Pinpoint the cell where the given text exists, returning its [x, y] midpoint coordinate. 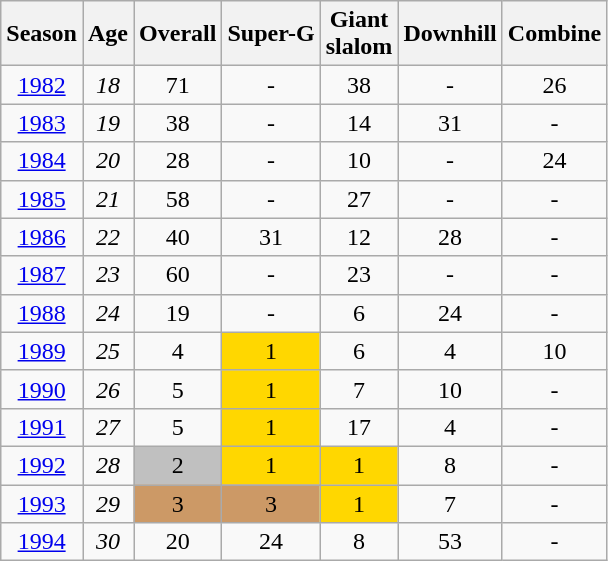
1983 [42, 123]
1993 [42, 503]
30 [108, 542]
1992 [42, 465]
1990 [42, 389]
Downhill [450, 34]
Combine [554, 34]
Age [108, 34]
58 [178, 199]
53 [450, 542]
17 [359, 427]
21 [108, 199]
1989 [42, 351]
1991 [42, 427]
1988 [42, 313]
25 [108, 351]
60 [178, 275]
1985 [42, 199]
2 [178, 465]
1986 [42, 237]
Season [42, 34]
71 [178, 85]
1987 [42, 275]
14 [359, 123]
1984 [42, 161]
22 [108, 237]
12 [359, 237]
Giantslalom [359, 34]
Super-G [271, 34]
Overall [178, 34]
18 [108, 85]
1994 [42, 542]
1982 [42, 85]
29 [108, 503]
40 [178, 237]
